Capture the cell that displays the provided text and extract its [X, Y] central coordinate. 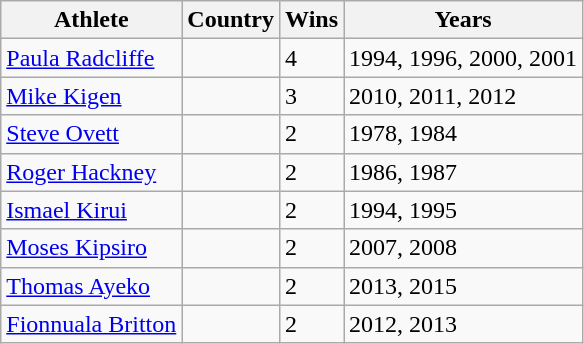
Fionnuala Britton [92, 324]
Roger Hackney [92, 172]
Moses Kipsiro [92, 248]
Ismael Kirui [92, 210]
4 [312, 58]
1978, 1984 [464, 134]
Thomas Ayeko [92, 286]
Paula Radcliffe [92, 58]
Country [231, 20]
2010, 2011, 2012 [464, 96]
Wins [312, 20]
Athlete [92, 20]
1994, 1995 [464, 210]
Years [464, 20]
1994, 1996, 2000, 2001 [464, 58]
1986, 1987 [464, 172]
2013, 2015 [464, 286]
2007, 2008 [464, 248]
3 [312, 96]
2012, 2013 [464, 324]
Mike Kigen [92, 96]
Steve Ovett [92, 134]
